Find where the given text appears and provide that cell's center as [X, Y] coordinate. 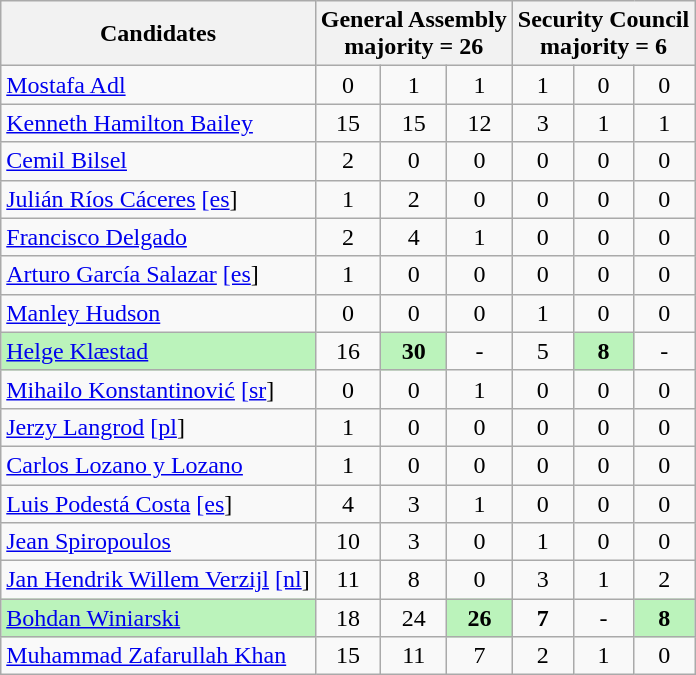
Jan Hendrik Willem Verzijl [nl] [158, 580]
30 [414, 351]
12 [480, 123]
Helge Klæstad [158, 351]
26 [480, 618]
Candidates [158, 34]
Security Council majority = 6 [603, 34]
18 [348, 618]
Manley Hudson [158, 313]
Cemil Bilsel [158, 161]
Mostafa Adl [158, 85]
16 [348, 351]
Mihailo Konstantinović [sr] [158, 389]
Jean Spiropoulos [158, 542]
Muhammad Zafarullah Khan [158, 656]
General Assembly majority = 26 [414, 34]
Francisco Delgado [158, 237]
Julián Ríos Cáceres [es] [158, 199]
Kenneth Hamilton Bailey [158, 123]
10 [348, 542]
5 [542, 351]
24 [414, 618]
Luis Podestá Costa [es] [158, 503]
Jerzy Langrod [pl] [158, 427]
Arturo García Salazar [es] [158, 275]
Bohdan Winiarski [158, 618]
Carlos Lozano y Lozano [158, 465]
